Search for the cell housing the specified text and yield its (X, Y) center coordinate. 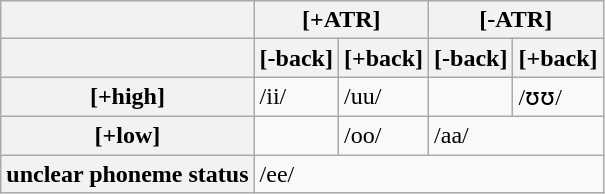
unclear phoneme status (128, 173)
/ii/ (296, 97)
/oo/ (383, 135)
[+low] (128, 135)
[+ATR] (341, 20)
[+high] (128, 97)
/ee/ (428, 173)
/uu/ (383, 97)
[-ATR] (516, 20)
/aa/ (516, 135)
/ʊʊ/ (558, 97)
